Determine the [x, y] coordinate at the center of the cell enclosing the given text.  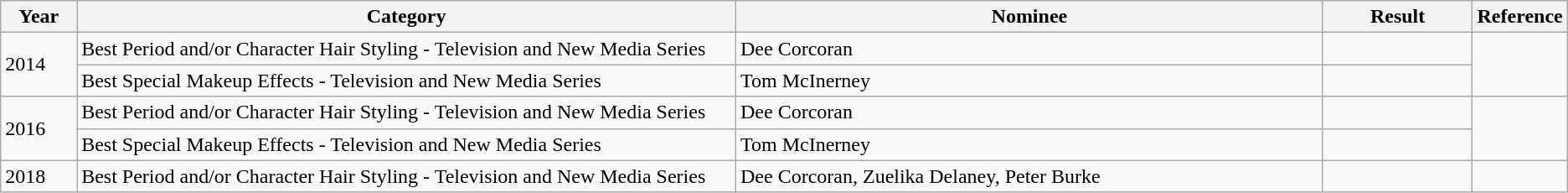
Result [1397, 17]
Nominee [1030, 17]
2014 [39, 65]
Year [39, 17]
Dee Corcoran, Zuelika Delaney, Peter Burke [1030, 176]
2016 [39, 128]
Reference [1519, 17]
Category [407, 17]
2018 [39, 176]
